Provide the (x, y) coordinate of the cell's center where the given text is located.  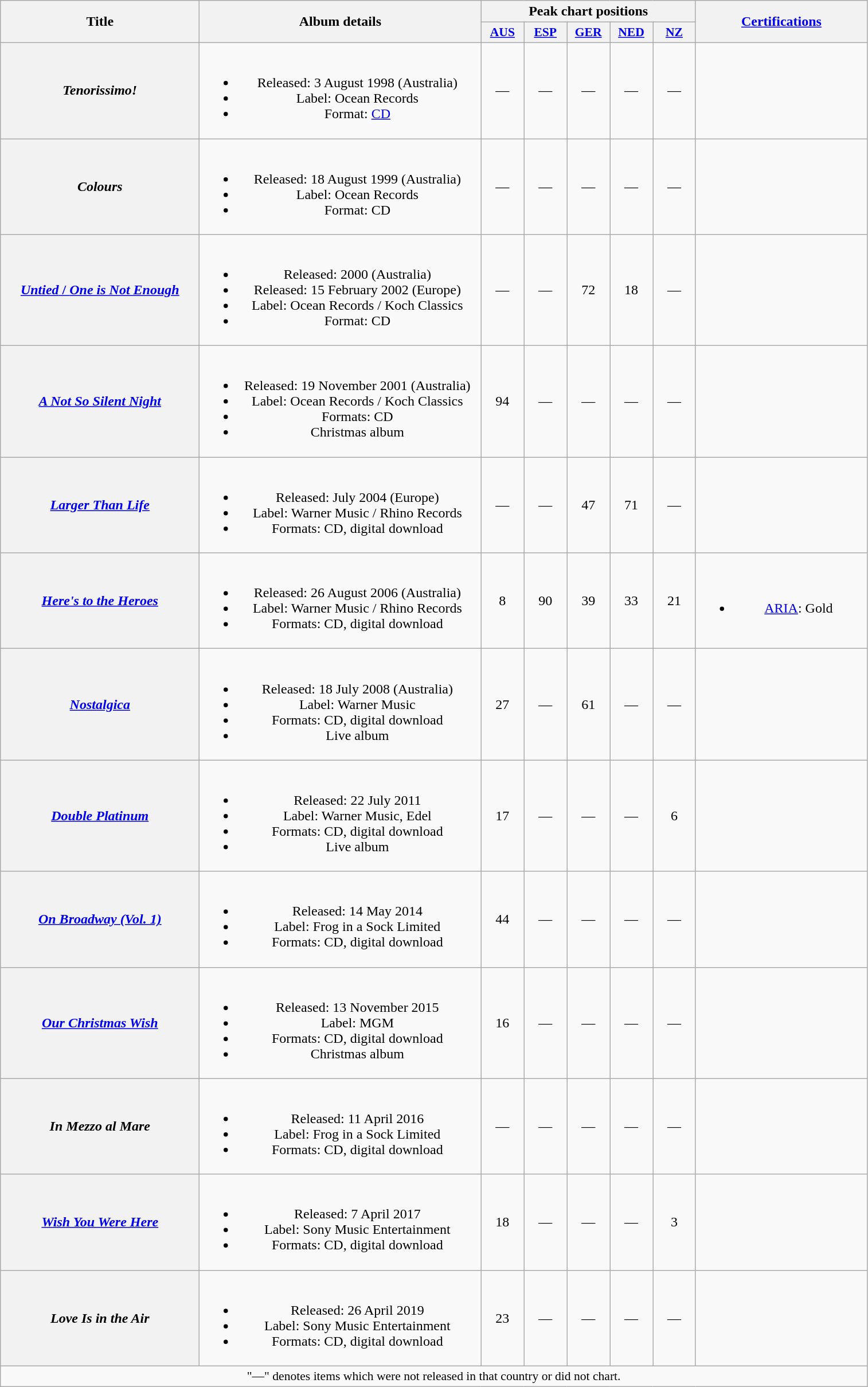
Released: 18 August 1999 (Australia)Label: Ocean RecordsFormat: CD (341, 187)
27 (502, 704)
44 (502, 919)
Released: 26 August 2006 (Australia)Label: Warner Music / Rhino RecordsFormats: CD, digital download (341, 601)
Untied / One is Not Enough (100, 290)
72 (588, 290)
Released: 2000 (Australia)Released: 15 February 2002 (Europe)Label: Ocean Records / Koch ClassicsFormat: CD (341, 290)
Released: 13 November 2015Label: MGMFormats: CD, digital downloadChristmas album (341, 1023)
AUS (502, 33)
Released: 7 April 2017Label: Sony Music EntertainmentFormats: CD, digital download (341, 1222)
33 (632, 601)
6 (674, 816)
GER (588, 33)
ESP (546, 33)
Released: July 2004 (Europe)Label: Warner Music / Rhino RecordsFormats: CD, digital download (341, 505)
NED (632, 33)
8 (502, 601)
16 (502, 1023)
61 (588, 704)
A Not So Silent Night (100, 402)
Title (100, 22)
Colours (100, 187)
90 (546, 601)
Larger Than Life (100, 505)
71 (632, 505)
On Broadway (Vol. 1) (100, 919)
Released: 18 July 2008 (Australia)Label: Warner MusicFormats: CD, digital downloadLive album (341, 704)
21 (674, 601)
Our Christmas Wish (100, 1023)
47 (588, 505)
Tenorissimo! (100, 91)
Album details (341, 22)
Nostalgica (100, 704)
39 (588, 601)
Released: 22 July 2011Label: Warner Music, EdelFormats: CD, digital downloadLive album (341, 816)
94 (502, 402)
3 (674, 1222)
23 (502, 1318)
Released: 11 April 2016Label: Frog in a Sock LimitedFormats: CD, digital download (341, 1127)
17 (502, 816)
Love Is in the Air (100, 1318)
In Mezzo al Mare (100, 1127)
ARIA: Gold (781, 601)
Peak chart positions (588, 11)
Released: 26 April 2019Label: Sony Music EntertainmentFormats: CD, digital download (341, 1318)
Here's to the Heroes (100, 601)
Released: 19 November 2001 (Australia)Label: Ocean Records / Koch ClassicsFormats: CDChristmas album (341, 402)
Released: 3 August 1998 (Australia)Label: Ocean RecordsFormat: CD (341, 91)
Certifications (781, 22)
Wish You Were Here (100, 1222)
"—" denotes items which were not released in that country or did not chart. (434, 1376)
Double Platinum (100, 816)
Released: 14 May 2014Label: Frog in a Sock LimitedFormats: CD, digital download (341, 919)
NZ (674, 33)
